Return (x, y) of the center of cell containing provided text 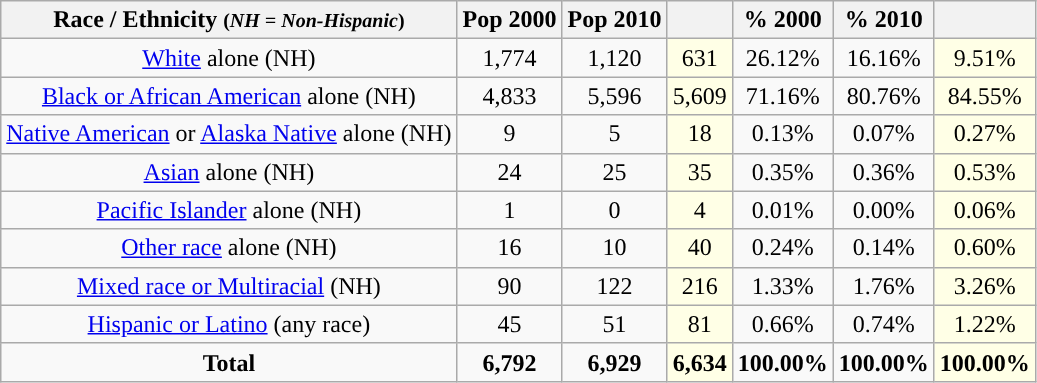
0.74% (884, 324)
White alone (NH) (229, 58)
0.66% (782, 324)
40 (700, 248)
Other race alone (NH) (229, 248)
0.14% (884, 248)
6,929 (614, 362)
0.36% (884, 172)
0.27% (984, 134)
216 (700, 286)
0.53% (984, 172)
45 (510, 324)
0 (614, 210)
1.33% (782, 286)
0.00% (884, 210)
90 (510, 286)
5,609 (700, 96)
Pacific Islander alone (NH) (229, 210)
1.76% (884, 286)
26.12% (782, 58)
Mixed race or Multiracial (NH) (229, 286)
16.16% (884, 58)
6,634 (700, 362)
Pop 2010 (614, 20)
Total (229, 362)
4 (700, 210)
18 (700, 134)
0.35% (782, 172)
80.76% (884, 96)
25 (614, 172)
Black or African American alone (NH) (229, 96)
% 2010 (884, 20)
0.13% (782, 134)
Native American or Alaska Native alone (NH) (229, 134)
6,792 (510, 362)
Race / Ethnicity (NH = Non-Hispanic) (229, 20)
% 2000 (782, 20)
0.07% (884, 134)
0.24% (782, 248)
0.60% (984, 248)
0.06% (984, 210)
9 (510, 134)
122 (614, 286)
Pop 2000 (510, 20)
71.16% (782, 96)
84.55% (984, 96)
3.26% (984, 286)
51 (614, 324)
9.51% (984, 58)
0.01% (782, 210)
10 (614, 248)
4,833 (510, 96)
24 (510, 172)
Asian alone (NH) (229, 172)
1.22% (984, 324)
16 (510, 248)
1,120 (614, 58)
631 (700, 58)
1,774 (510, 58)
5 (614, 134)
81 (700, 324)
5,596 (614, 96)
1 (510, 210)
35 (700, 172)
Hispanic or Latino (any race) (229, 324)
